Return [x, y] of the center of cell containing provided text 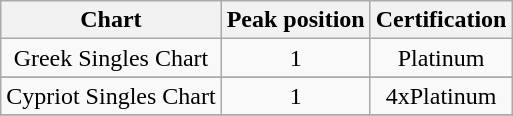
Certification [441, 20]
Chart [111, 20]
Greek Singles Chart [111, 58]
4xPlatinum [441, 96]
Peak position [296, 20]
Platinum [441, 58]
Cypriot Singles Chart [111, 96]
